Capture the cell that displays the provided text and extract its [X, Y] central coordinate. 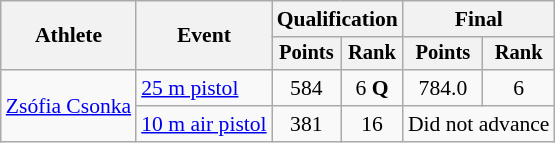
Zsófia Csonka [68, 106]
Did not advance [479, 124]
10 m air pistol [204, 124]
Event [204, 36]
Athlete [68, 36]
16 [372, 124]
Qualification [338, 19]
584 [306, 88]
784.0 [443, 88]
381 [306, 124]
Final [479, 19]
6 Q [372, 88]
25 m pistol [204, 88]
6 [519, 88]
